From the cell containing the given text, extract its center point as (X, Y) coordinate. 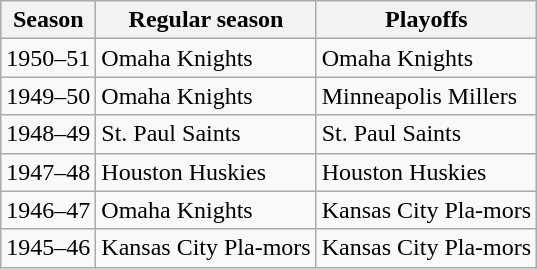
1950–51 (48, 58)
Minneapolis Millers (426, 96)
1946–47 (48, 210)
1947–48 (48, 172)
1948–49 (48, 134)
Playoffs (426, 20)
1949–50 (48, 96)
Season (48, 20)
Regular season (206, 20)
1945–46 (48, 248)
